For the text-containing cell, return its midpoint in (X, Y) coordinate format. 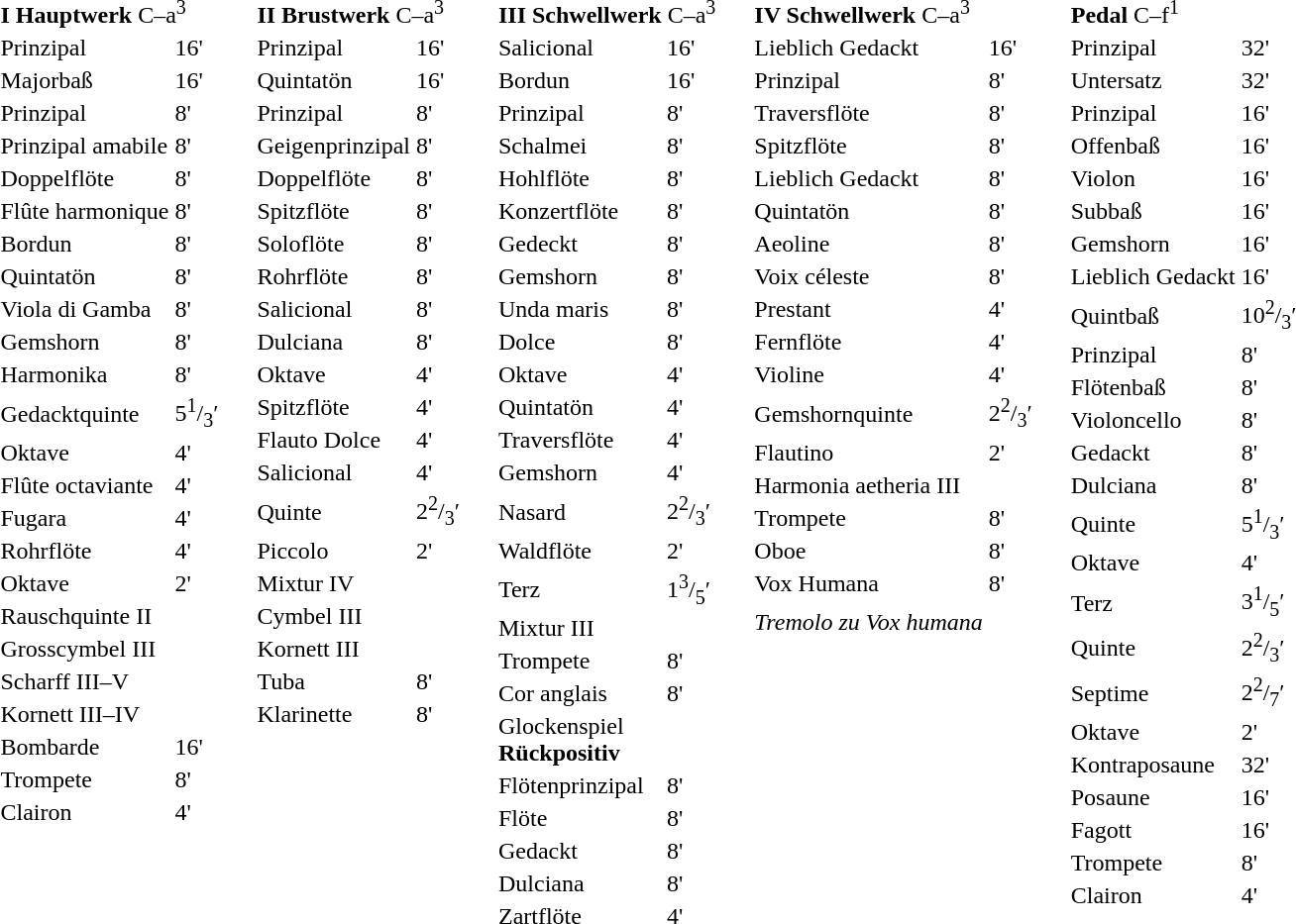
Klarinette (334, 714)
Geigenprinzipal (334, 146)
Violoncello (1153, 420)
Tuba (334, 681)
Septime (1153, 693)
Kornett III (334, 649)
Untersatz (1153, 80)
Offenbaß (1153, 146)
Bordun (579, 80)
Flöte (579, 819)
Fagott (1153, 830)
Mixtur IV (334, 583)
Flötenprinzipal (579, 786)
Subbaß (1153, 211)
Cymbel III (334, 616)
Unda maris (579, 309)
Posaune (1153, 797)
Mixtur III (579, 629)
Vox Humana (868, 583)
Harmonia aetheria III (868, 485)
Gemshornquinte (868, 414)
Piccolo (334, 551)
Prestant (868, 309)
Tremolo zu Vox humana (868, 622)
Voix céleste (868, 276)
Flautino (868, 453)
Nasard (579, 511)
Clairon (1153, 895)
Flötenbaß (1153, 387)
13/5′ (691, 590)
Aeoline (868, 244)
Quintbaß (1153, 315)
51/3′ (196, 414)
Dolce (579, 342)
Konzertflöte (579, 211)
Flauto Dolce (334, 440)
Soloflöte (334, 244)
GlockenspielRückpositiv (579, 741)
Rohrflöte (334, 276)
Kontraposaune (1153, 765)
Hohlflöte (579, 178)
Fernflöte (868, 342)
Violon (1153, 178)
Waldflöte (579, 551)
Cor anglais (579, 694)
Schalmei (579, 146)
Oboe (868, 551)
Gedeckt (579, 244)
Doppelflöte (334, 178)
Violine (868, 374)
